From the cell containing the given text, extract its center point as (x, y) coordinate. 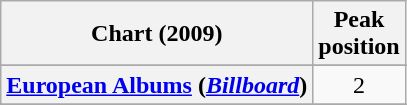
Peak position (359, 34)
2 (359, 85)
European Albums (Billboard) (157, 85)
Chart (2009) (157, 34)
